Return the [x, y] coordinate for the center point of the cell that contains the specified text.  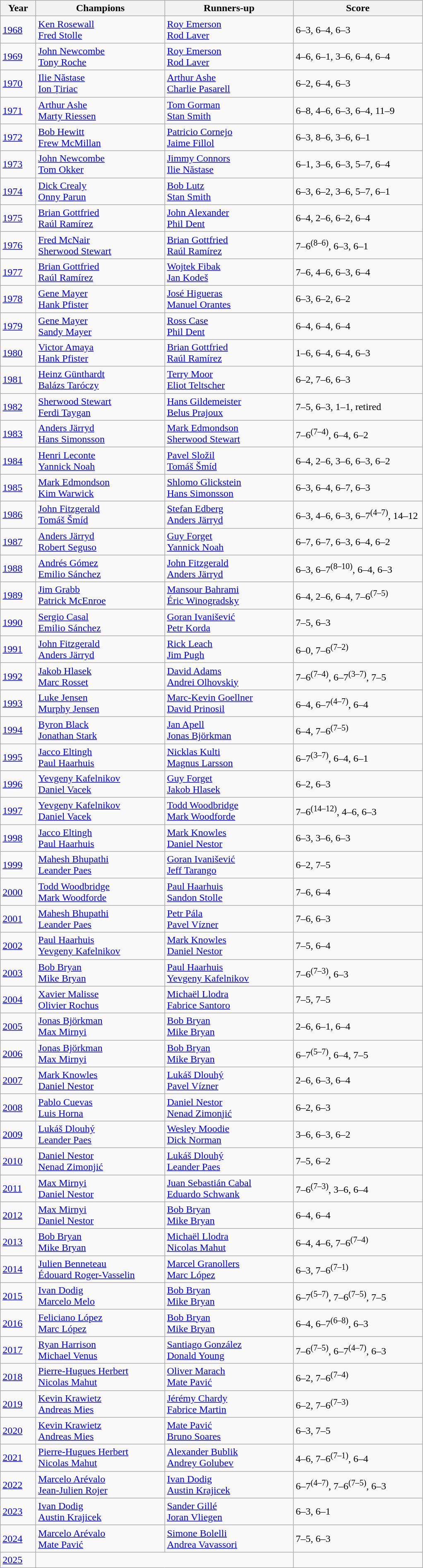
6–4, 7–6(7–5) [358, 730]
7–6, 6–3 [358, 919]
3–6, 6–3, 6–2 [358, 1134]
2001 [18, 919]
Runners-up [229, 8]
6–4, 2–6, 3–6, 6–3, 6–2 [358, 461]
Champions [100, 8]
6–3, 6–2, 6–2 [358, 299]
6–2, 6–4, 6–3 [358, 84]
7–5, 6–2 [358, 1161]
Bob Lutz Stan Smith [229, 191]
7–6(7–3), 6–3 [358, 972]
David Adams Andrei Olhovskiy [229, 676]
2013 [18, 1242]
Marcel Granollers Marc López [229, 1269]
Jakob Hlasek Marc Rosset [100, 676]
Fred McNair Sherwood Stewart [100, 245]
7–6(7–5), 6–7(4–7), 6–3 [358, 1350]
John Newcombe Tony Roche [100, 56]
4–6, 7–6(7–1), 6–4 [358, 1458]
1971 [18, 110]
6–7, 6–7, 6–3, 6–4, 6–2 [358, 542]
2019 [18, 1404]
Marcelo Arévalo Mate Pavić [100, 1538]
Heinz Günthardt Balázs Taróczy [100, 380]
Xavier Malisse Olivier Rochus [100, 1000]
6–3, 6–2, 3–6, 5–7, 6–1 [358, 191]
Gene Mayer Sandy Mayer [100, 326]
1976 [18, 245]
Ryan Harrison Michael Venus [100, 1350]
7–5, 6–4 [358, 946]
2011 [18, 1188]
Rick Leach Jim Pugh [229, 649]
2–6, 6–1, 6–4 [358, 1026]
6–3, 6–1 [358, 1512]
Jérémy Chardy Fabrice Martin [229, 1404]
Luke Jensen Murphy Jensen [100, 703]
Anders Järryd Hans Simonsson [100, 434]
1981 [18, 380]
Dick Crealy Onny Parun [100, 191]
7–6(7–4), 6–4, 6–2 [358, 434]
Pablo Cuevas Luis Horna [100, 1107]
1979 [18, 326]
Byron Black Jonathan Stark [100, 730]
6–3, 6–4, 6–7, 6–3 [358, 488]
Henri Leconte Yannick Noah [100, 461]
Pavel Složil Tomáš Šmíd [229, 461]
Alexander Bublik Andrey Golubev [229, 1458]
6–8, 4–6, 6–3, 6–4, 11–9 [358, 110]
1969 [18, 56]
6–2, 7–6, 6–3 [358, 380]
7–6(8–6), 6–3, 6–1 [358, 245]
7–6, 6–4 [358, 892]
Sergio Casal Emilio Sánchez [100, 622]
2025 [18, 1560]
1986 [18, 514]
Score [358, 8]
6–4, 4–6, 7–6(7–4) [358, 1242]
1987 [18, 542]
1998 [18, 838]
Shlomo Glickstein Hans Simonsson [229, 488]
Marc-Kevin Goellner David Prinosil [229, 703]
Petr Pála Pavel Vízner [229, 919]
2023 [18, 1512]
1975 [18, 218]
Ken Rosewall Fred Stolle [100, 30]
6–7(3–7), 6–4, 6–1 [358, 757]
1989 [18, 596]
7–6, 4–6, 6–3, 6–4 [358, 272]
2014 [18, 1269]
John Newcombe Tom Okker [100, 164]
6–7(5–7), 7–6(7–5), 7–5 [358, 1296]
Paul Haarhuis Sandon Stolle [229, 892]
Ross Case Phil Dent [229, 326]
Patricio Cornejo Jaime Fillol [229, 138]
Victor Amaya Hank Pfister [100, 353]
1972 [18, 138]
Year [18, 8]
1978 [18, 299]
6–2, 7–6(7–3) [358, 1404]
Jimmy Connors Ilie Năstase [229, 164]
1968 [18, 30]
1983 [18, 434]
1970 [18, 84]
2022 [18, 1484]
6–4, 2–6, 6–2, 6–4 [358, 218]
1994 [18, 730]
6–7(4–7), 7–6(7–5), 6–3 [358, 1484]
2000 [18, 892]
1984 [18, 461]
Nicklas Kulti Magnus Larsson [229, 757]
Wesley Moodie Dick Norman [229, 1134]
2010 [18, 1161]
Oliver Marach Mate Pavić [229, 1377]
6–3, 8–6, 3–6, 6–1 [358, 138]
Lukáš Dlouhý Pavel Vízner [229, 1080]
1988 [18, 568]
Guy Forget Jakob Hlasek [229, 784]
7–5, 6–3, 1–1, retired [358, 407]
2009 [18, 1134]
Michaël Llodra Nicolas Mahut [229, 1242]
1–6, 6–4, 6–4, 6–3 [358, 353]
Andrés Gómez Emilio Sánchez [100, 568]
Goran Ivanišević Petr Korda [229, 622]
7–5, 7–5 [358, 1000]
6–2, 7–5 [358, 865]
2018 [18, 1377]
6–3, 6–7(8–10), 6–4, 6–3 [358, 568]
2017 [18, 1350]
Juan Sebastián Cabal Eduardo Schwank [229, 1188]
José Higueras Manuel Orantes [229, 299]
6–1, 3–6, 6–3, 5–7, 6–4 [358, 164]
2002 [18, 946]
6–4, 2–6, 6–4, 7–6(7–5) [358, 596]
6–4, 6–4, 6–4 [358, 326]
Mark Edmondson Sherwood Stewart [229, 434]
2024 [18, 1538]
2–6, 6–3, 6–4 [358, 1080]
Goran Ivanišević Jeff Tarango [229, 865]
Terry Moor Eliot Teltscher [229, 380]
1974 [18, 191]
1993 [18, 703]
1980 [18, 353]
Jan Apell Jonas Björkman [229, 730]
1996 [18, 784]
1995 [18, 757]
6–3, 3–6, 6–3 [358, 838]
6–4, 6–7(4–7), 6–4 [358, 703]
2004 [18, 1000]
Wojtek Fibak Jan Kodeš [229, 272]
Tom Gorman Stan Smith [229, 110]
Anders Järryd Robert Seguso [100, 542]
Julien Benneteau Édouard Roger-Vasselin [100, 1269]
1977 [18, 272]
Michaël Llodra Fabrice Santoro [229, 1000]
1973 [18, 164]
1990 [18, 622]
7–6(7–3), 3–6, 6–4 [358, 1188]
7–6(7–4), 6–7(3–7), 7–5 [358, 676]
Sander Gillé Joran Vliegen [229, 1512]
2012 [18, 1215]
7–6(14–12), 4–6, 6–3 [358, 811]
1985 [18, 488]
Simone Bolelli Andrea Vavassori [229, 1538]
John Alexander Phil Dent [229, 218]
6–3, 7–5 [358, 1430]
2003 [18, 972]
2006 [18, 1054]
1997 [18, 811]
Arthur Ashe Charlie Pasarell [229, 84]
2016 [18, 1323]
6–3, 4–6, 6–3, 6–7(4–7), 14–12 [358, 514]
Mansour Bahrami Éric Winogradsky [229, 596]
6–2, 7–6(7–4) [358, 1377]
Mark Edmondson Kim Warwick [100, 488]
6–3, 7–6(7–1) [358, 1269]
Hans Gildemeister Belus Prajoux [229, 407]
2015 [18, 1296]
2020 [18, 1430]
John Fitzgerald Tomáš Šmíd [100, 514]
1991 [18, 649]
Mate Pavić Bruno Soares [229, 1430]
4–6, 6–1, 3–6, 6–4, 6–4 [358, 56]
6–0, 7–6(7–2) [358, 649]
Bob Hewitt Frew McMillan [100, 138]
Jim Grabb Patrick McEnroe [100, 596]
1982 [18, 407]
6–4, 6–7(6–8), 6–3 [358, 1323]
Sherwood Stewart Ferdi Taygan [100, 407]
2005 [18, 1026]
Santiago González Donald Young [229, 1350]
2008 [18, 1107]
1999 [18, 865]
6–4, 6–4 [358, 1215]
Ivan Dodig Marcelo Melo [100, 1296]
1992 [18, 676]
Arthur Ashe Marty Riessen [100, 110]
Gene Mayer Hank Pfister [100, 299]
Marcelo Arévalo Jean-Julien Rojer [100, 1484]
Guy Forget Yannick Noah [229, 542]
6–7(5–7), 6–4, 7–5 [358, 1054]
Ilie Năstase Ion Țiriac [100, 84]
Stefan Edberg Anders Järryd [229, 514]
Feliciano López Marc López [100, 1323]
6–3, 6–4, 6–3 [358, 30]
2007 [18, 1080]
2021 [18, 1458]
